Scan for the cell matching the given text and deliver its (X, Y) coordinate at center. 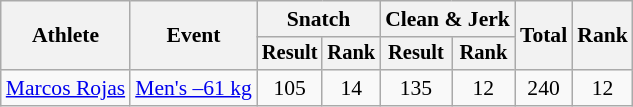
14 (351, 88)
Athlete (66, 36)
Marcos Rojas (66, 88)
Snatch (318, 19)
Total (544, 36)
Clean & Jerk (448, 19)
135 (416, 88)
Event (194, 36)
105 (290, 88)
Men's –61 kg (194, 88)
240 (544, 88)
